Identify which cell holds the provided text, then report its (x, y) central coordinate. 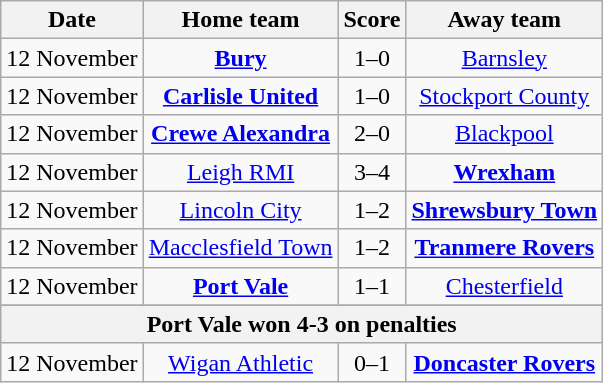
Port Vale (240, 286)
Macclesfield Town (240, 248)
Score (372, 20)
Away team (504, 20)
Blackpool (504, 134)
Bury (240, 58)
1–1 (372, 286)
Lincoln City (240, 210)
Doncaster Rovers (504, 362)
Chesterfield (504, 286)
0–1 (372, 362)
Date (72, 20)
3–4 (372, 172)
2–0 (372, 134)
Stockport County (504, 96)
Leigh RMI (240, 172)
Wigan Athletic (240, 362)
Home team (240, 20)
Tranmere Rovers (504, 248)
Port Vale won 4-3 on penalties (302, 324)
Shrewsbury Town (504, 210)
Wrexham (504, 172)
Barnsley (504, 58)
Carlisle United (240, 96)
Crewe Alexandra (240, 134)
